Pinpoint the cell where the given text exists, returning its (X, Y) midpoint coordinate. 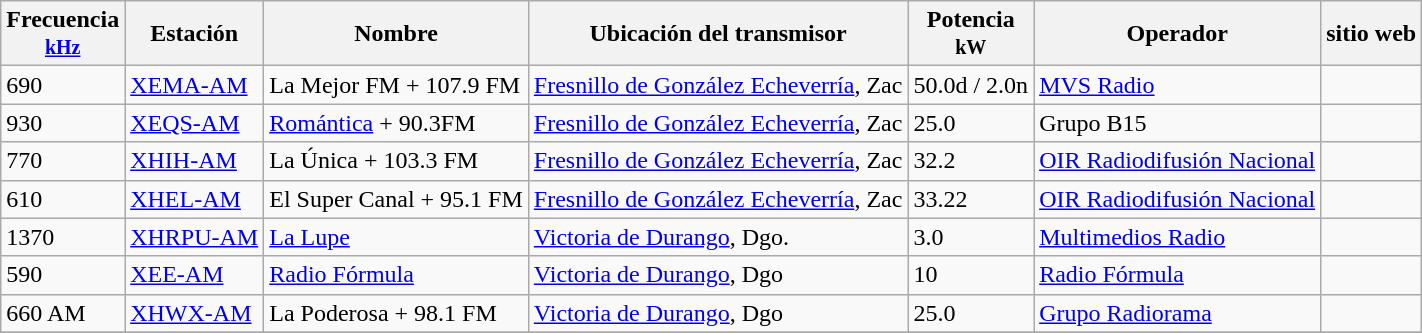
Romántica + 90.3FM (396, 123)
930 (63, 123)
XHEL-AM (194, 199)
50.0d / 2.0n (971, 85)
La Mejor FM + 107.9 FM (396, 85)
La Única + 103.3 FM (396, 161)
Nombre (396, 34)
MVS Radio (1178, 85)
770 (63, 161)
660 AM (63, 313)
FrecuenciakHz (63, 34)
10 (971, 275)
sitio web (1372, 34)
XEE-AM (194, 275)
La Poderosa + 98.1 FM (396, 313)
Victoria de Durango, Dgo. (718, 237)
590 (63, 275)
32.2 (971, 161)
XEQS-AM (194, 123)
Ubicación del transmisor (718, 34)
610 (63, 199)
La Lupe (396, 237)
1370 (63, 237)
XHIH-AM (194, 161)
XHRPU-AM (194, 237)
Multimedios Radio (1178, 237)
Grupo Radiorama (1178, 313)
Estación (194, 34)
Grupo B15 (1178, 123)
XEMA-AM (194, 85)
XHWX-AM (194, 313)
33.22 (971, 199)
El Super Canal + 95.1 FM (396, 199)
PotenciakW (971, 34)
Operador (1178, 34)
690 (63, 85)
3.0 (971, 237)
